Provide the [X, Y] coordinate of the cell's center where the given text is located.  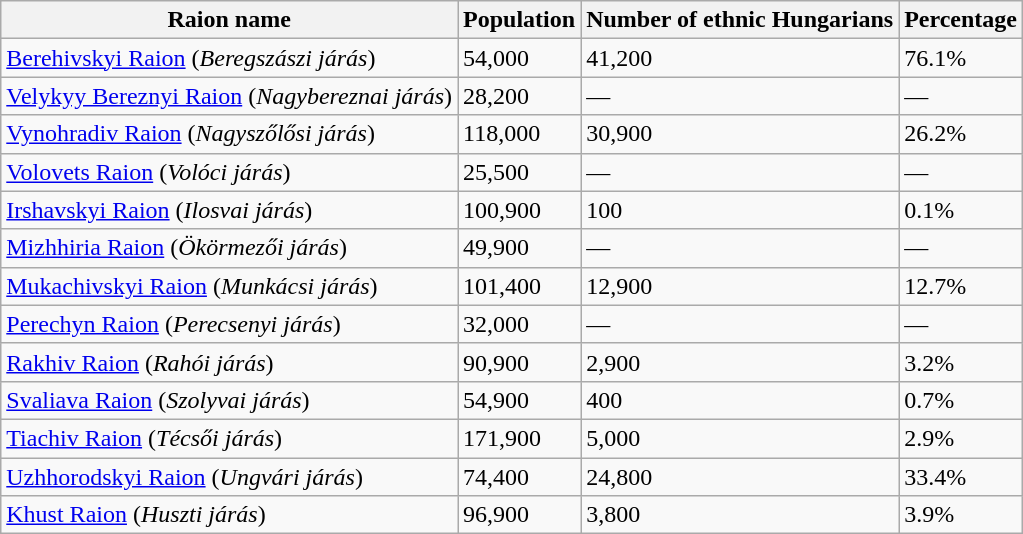
96,900 [520, 515]
76.1% [961, 58]
Percentage [961, 20]
3.9% [961, 515]
Berehivskyi Raion (Beregszászi járás) [230, 58]
5,000 [740, 438]
41,200 [740, 58]
118,000 [520, 134]
101,400 [520, 286]
Khust Raion (Huszti járás) [230, 515]
171,900 [520, 438]
33.4% [961, 477]
3.2% [961, 362]
0.1% [961, 210]
Svaliava Raion (Szolyvai járás) [230, 400]
Mukachivskyi Raion (Munkácsi járás) [230, 286]
12.7% [961, 286]
49,900 [520, 248]
54,900 [520, 400]
Irshavskyi Raion (Ilosvai járás) [230, 210]
90,900 [520, 362]
32,000 [520, 324]
400 [740, 400]
100,900 [520, 210]
Rakhiv Raion (Rahói járás) [230, 362]
Mizhhiria Raion (Ökörmezői járás) [230, 248]
Velykyy Bereznyi Raion (Nagybereznai járás) [230, 96]
25,500 [520, 172]
54,000 [520, 58]
24,800 [740, 477]
Number of ethnic Hungarians [740, 20]
Tiachiv Raion (Técsői járás) [230, 438]
Perechyn Raion (Perecsenyi járás) [230, 324]
0.7% [961, 400]
12,900 [740, 286]
100 [740, 210]
28,200 [520, 96]
Uzhhorodskyi Raion (Ungvári járás) [230, 477]
2,900 [740, 362]
74,400 [520, 477]
26.2% [961, 134]
Population [520, 20]
30,900 [740, 134]
Vynohradiv Raion (Nagyszőlősi járás) [230, 134]
2.9% [961, 438]
3,800 [740, 515]
Raion name [230, 20]
Volovets Raion (Volóci járás) [230, 172]
